Determine the (X, Y) coordinate at the center of the cell enclosing the given text.  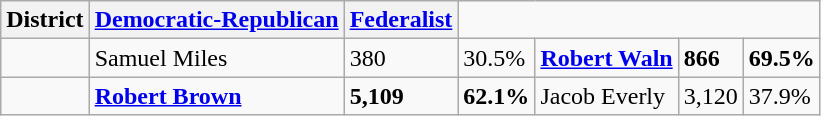
Democratic-Republican (216, 20)
3,120 (710, 96)
Robert Waln (606, 58)
69.5% (782, 58)
Federalist (401, 20)
5,109 (401, 96)
30.5% (496, 58)
37.9% (782, 96)
Samuel Miles (216, 58)
62.1% (496, 96)
District (45, 20)
Robert Brown (216, 96)
866 (710, 58)
380 (401, 58)
Jacob Everly (606, 96)
